For the text-containing cell, return its midpoint in [x, y] coordinate format. 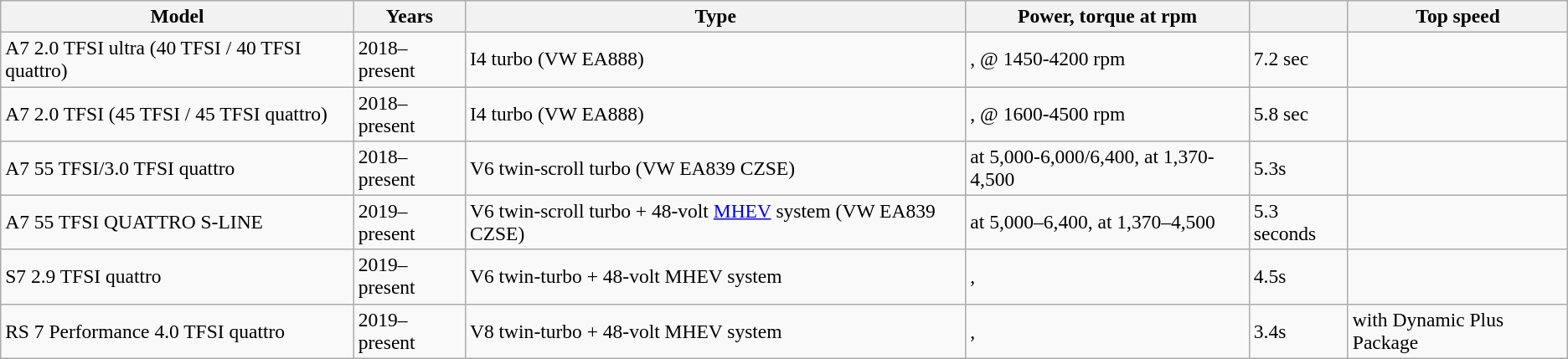
Years [409, 16]
Power, torque at rpm [1107, 16]
Model [178, 16]
3.4s [1298, 331]
A7 2.0 TFSI (45 TFSI / 45 TFSI quattro) [178, 114]
A7 55 TFSI/3.0 TFSI quattro [178, 167]
RS 7 Performance 4.0 TFSI quattro [178, 331]
5.8 sec [1298, 114]
Type [715, 16]
V8 twin-turbo + 48-volt MHEV system [715, 331]
, @ 1450-4200 rpm [1107, 59]
V6 twin-scroll turbo (VW EA839 CZSE) [715, 167]
with Dynamic Plus Package [1457, 331]
V6 twin-scroll turbo + 48-volt MHEV system (VW EA839 CZSE) [715, 223]
V6 twin-turbo + 48-volt MHEV system [715, 276]
at 5,000-6,000/6,400, at 1,370-4,500 [1107, 167]
5.3s [1298, 167]
at 5,000–6,400, at 1,370–4,500 [1107, 223]
A7 55 TFSI QUATTRO S-LINE [178, 223]
A7 2.0 TFSI ultra (40 TFSI / 40 TFSI quattro) [178, 59]
4.5s [1298, 276]
S7 2.9 TFSI quattro [178, 276]
7.2 sec [1298, 59]
5.3 seconds [1298, 223]
Top speed [1457, 16]
, @ 1600-4500 rpm [1107, 114]
